Output the [X, Y] coordinate of the center of the cell containing the given text.  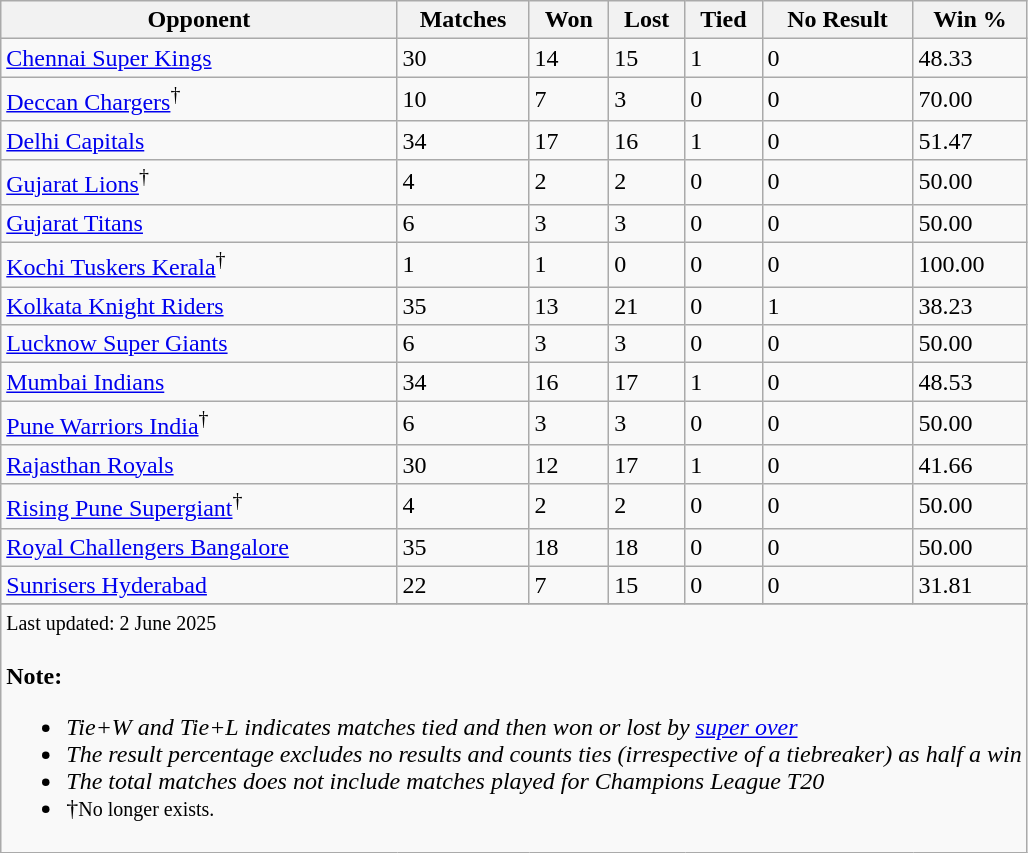
100.00 [970, 264]
Lucknow Super Giants [199, 344]
Matches [463, 20]
70.00 [970, 100]
10 [463, 100]
Chennai Super Kings [199, 58]
12 [569, 464]
14 [569, 58]
Gujarat Titans [199, 223]
Kolkata Knight Riders [199, 306]
Rising Pune Supergiant† [199, 506]
Royal Challengers Bangalore [199, 547]
Lost [647, 20]
41.66 [970, 464]
38.23 [970, 306]
Deccan Chargers† [199, 100]
51.47 [970, 140]
48.53 [970, 382]
Mumbai Indians [199, 382]
Rajasthan Royals [199, 464]
Won [569, 20]
48.33 [970, 58]
21 [647, 306]
Pune Warriors India† [199, 424]
22 [463, 585]
13 [569, 306]
Win % [970, 20]
Kochi Tuskers Kerala† [199, 264]
No Result [838, 20]
Delhi Capitals [199, 140]
Sunrisers Hyderabad [199, 585]
Opponent [199, 20]
Tied [724, 20]
Gujarat Lions† [199, 182]
31.81 [970, 585]
